Extract the [X, Y] coordinate from the center of the cell holding the provided text.  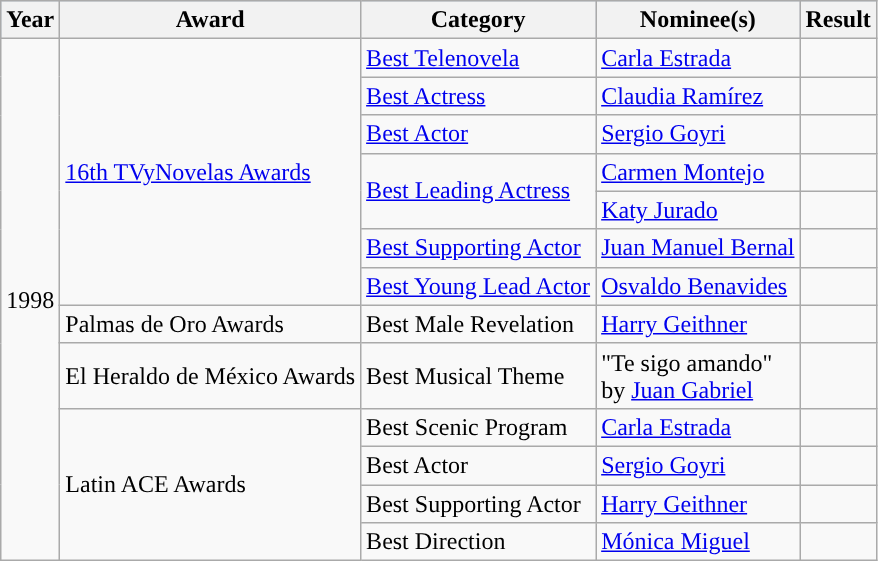
Carmen Montejo [698, 172]
Best Male Revelation [478, 324]
Best Scenic Program [478, 427]
Best Young Lead Actor [478, 286]
Best Musical Theme [478, 376]
Mónica Miguel [698, 542]
16th TVyNovelas Awards [210, 172]
Nominee(s) [698, 20]
Best Leading Actress [478, 191]
"Te sigo amando" by Juan Gabriel [698, 376]
1998 [30, 300]
Palmas de Oro Awards [210, 324]
Best Direction [478, 542]
Katy Jurado [698, 210]
Juan Manuel Bernal [698, 248]
Category [478, 20]
Latin ACE Awards [210, 484]
Best Telenovela [478, 58]
Award [210, 20]
El Heraldo de México Awards [210, 376]
Osvaldo Benavides [698, 286]
Best Actress [478, 96]
Claudia Ramírez [698, 96]
Result [838, 20]
Year [30, 20]
